From the cell containing the given text, extract its center point as (x, y) coordinate. 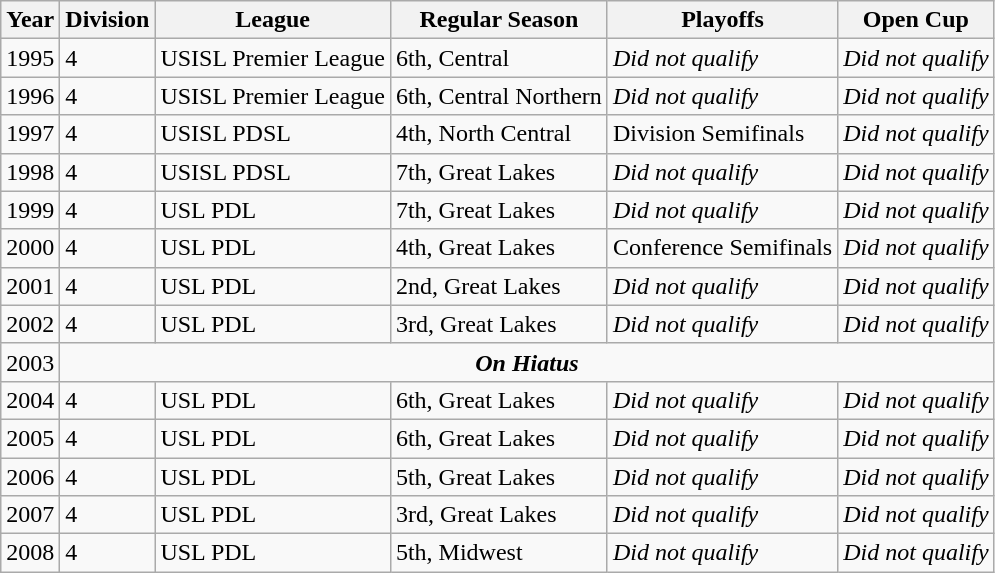
6th, Central Northern (498, 96)
2002 (30, 324)
5th, Midwest (498, 553)
Regular Season (498, 20)
Open Cup (916, 20)
Division Semifinals (722, 134)
Division (108, 20)
Playoffs (722, 20)
2006 (30, 477)
4th, North Central (498, 134)
1997 (30, 134)
1995 (30, 58)
1996 (30, 96)
2003 (30, 362)
2000 (30, 248)
2007 (30, 515)
2nd, Great Lakes (498, 286)
1999 (30, 210)
6th, Central (498, 58)
Conference Semifinals (722, 248)
2005 (30, 438)
2008 (30, 553)
5th, Great Lakes (498, 477)
On Hiatus (527, 362)
2001 (30, 286)
Year (30, 20)
2004 (30, 400)
League (272, 20)
4th, Great Lakes (498, 248)
1998 (30, 172)
